Provide the (X, Y) coordinate of the cell's center where the given text is located.  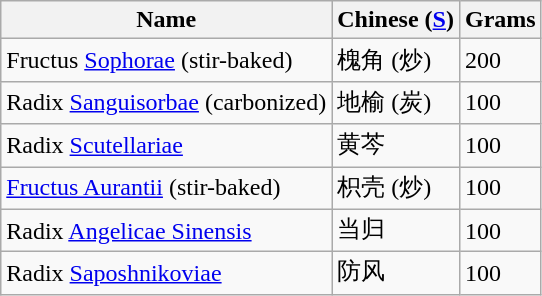
Radix Sanguisorbae (carbonized) (166, 102)
200 (500, 60)
地榆 (炭) (396, 102)
Radix Scutellariae (166, 146)
Radix Angelicae Sinensis (166, 230)
当归 (396, 230)
Fructus Sophorae (stir-baked) (166, 60)
Radix Saposhnikoviae (166, 274)
黄芩 (396, 146)
槐角 (炒) (396, 60)
Grams (500, 20)
防风 (396, 274)
Chinese (S) (396, 20)
Name (166, 20)
枳壳 (炒) (396, 188)
Fructus Aurantii (stir-baked) (166, 188)
